Output the [X, Y] coordinate of the center of the cell containing the given text.  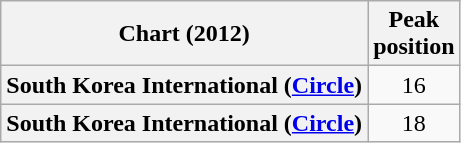
18 [414, 123]
16 [414, 85]
Chart (2012) [184, 34]
Peakposition [414, 34]
